Identify which cell holds the provided text, then report its [X, Y] central coordinate. 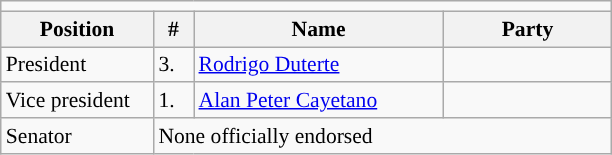
# [173, 29]
Party [528, 29]
1. [173, 101]
President [78, 65]
None officially endorsed [382, 136]
Name [319, 29]
Rodrigo Duterte [319, 65]
Senator [78, 136]
Position [78, 29]
3. [173, 65]
Alan Peter Cayetano [319, 101]
Vice president [78, 101]
